Output the [x, y] coordinate of the center of the cell containing the given text.  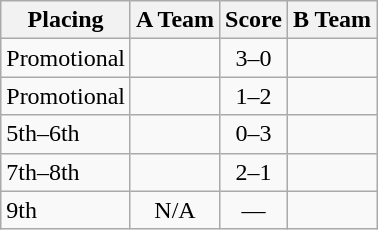
1–2 [254, 96]
A Team [174, 20]
2–1 [254, 172]
Score [254, 20]
N/A [174, 210]
7th–8th [66, 172]
9th [66, 210]
5th–6th [66, 134]
— [254, 210]
3–0 [254, 58]
B Team [332, 20]
Placing [66, 20]
0–3 [254, 134]
